From the cell containing the given text, extract its center point as (X, Y) coordinate. 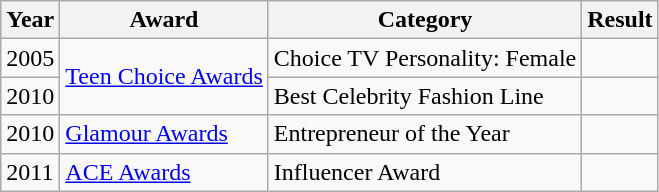
Year (30, 20)
Teen Choice Awards (164, 77)
Award (164, 20)
ACE Awards (164, 172)
Best Celebrity Fashion Line (424, 96)
2011 (30, 172)
2005 (30, 58)
Glamour Awards (164, 134)
Choice TV Personality: Female (424, 58)
Influencer Award (424, 172)
Result (620, 20)
Category (424, 20)
Entrepreneur of the Year (424, 134)
